Locate the cell with the specified text and output its (X, Y) center coordinate. 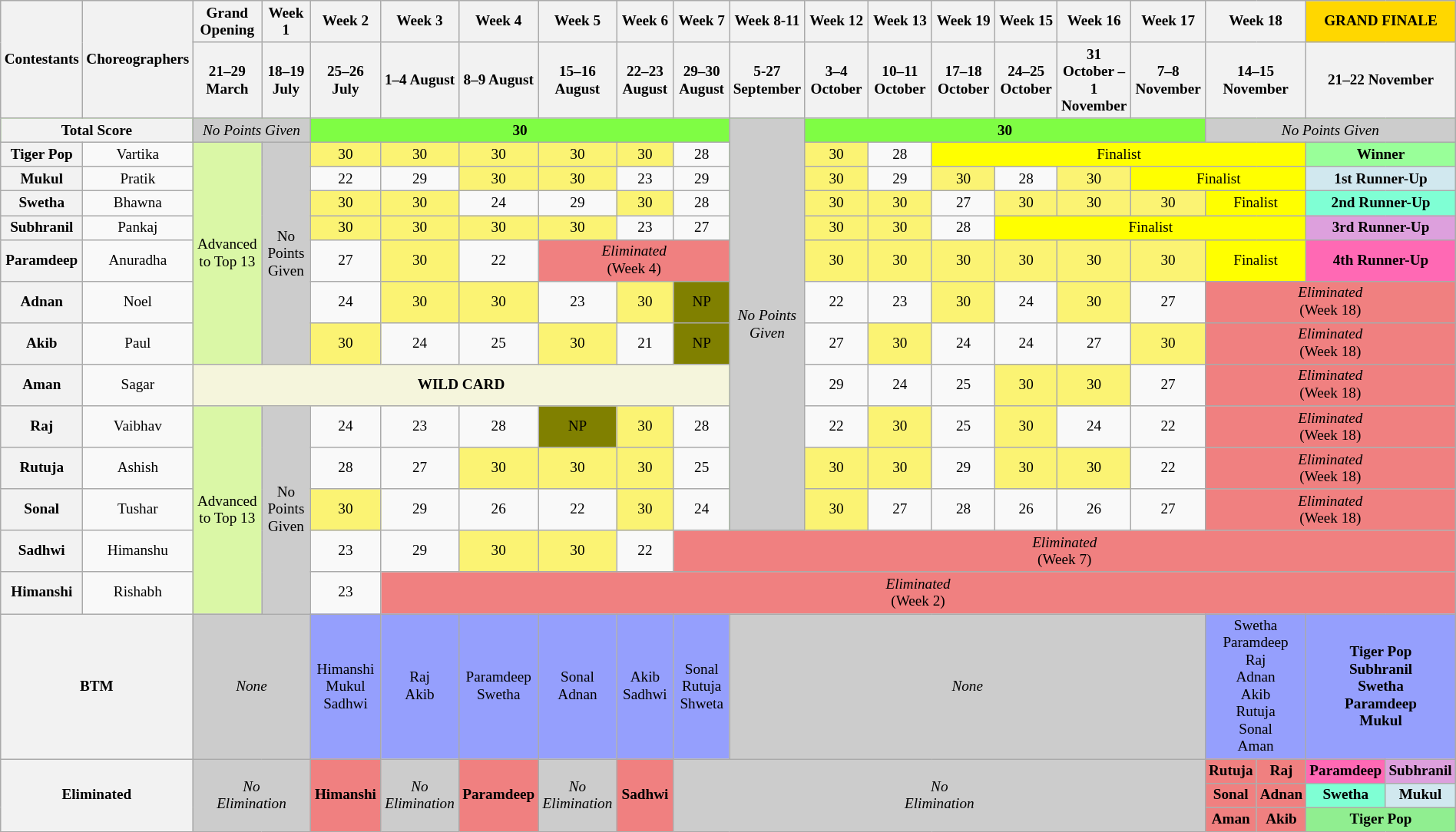
3–4 October (837, 80)
21–22 November (1381, 80)
Vartika (138, 154)
7–8 November (1169, 80)
Sagar (138, 385)
Week 12 (837, 21)
Week 6 (645, 21)
Winner (1381, 154)
Total Score (97, 130)
5-27 September (767, 80)
Week 19 (963, 21)
Pratik (138, 179)
WILD CARD (461, 385)
Eliminated (97, 795)
Ashish (138, 468)
Swetha Paramdeep Raj Adnan Akib Rutuja Sonal Aman (1255, 686)
Week 13 (900, 21)
31 October – 1 November (1094, 80)
8–9 August (498, 80)
Week 1 (286, 21)
ParamdeepSwetha (498, 686)
Pankaj (138, 227)
Week 15 (1026, 21)
AkibSadhwi (645, 686)
25–26 July (346, 80)
17–18 October (963, 80)
RajAkib (419, 686)
1st Runner-Up (1381, 179)
21–29 March (227, 80)
Week 16 (1094, 21)
15–16 August (577, 80)
Eliminated(Week 7) (1064, 551)
24–25 October (1026, 80)
10–11 October (900, 80)
Week 8-11 (767, 21)
Eliminated(Week 4) (634, 260)
Paul (138, 343)
GRAND FINALE (1381, 21)
29–30 August (702, 80)
1–4 August (419, 80)
Anuradha (138, 260)
Contestants (41, 60)
Rishabh (138, 593)
Week 3 (419, 21)
Week 17 (1169, 21)
Vaibhav (138, 427)
Bhawna (138, 203)
4th Runner-Up (1381, 260)
Week 2 (346, 21)
3rd Runner-Up (1381, 227)
Choreographers (138, 60)
Week 4 (498, 21)
BTM (97, 686)
Tushar (138, 510)
SonalAdnan (577, 686)
22–23 August (645, 80)
Grand Opening (227, 21)
HimanshiMukulSadhwi (346, 686)
Noel (138, 302)
Week 7 (702, 21)
21 (645, 343)
Week 18 (1255, 21)
SonalRutujaShweta (702, 686)
14–15 November (1255, 80)
Tiger Pop Subhranil Swetha Paramdeep Mukul (1381, 686)
18–19 July (286, 80)
Eliminated(Week 2) (918, 593)
2nd Runner-Up (1381, 203)
Himanshu (138, 551)
Week 5 (577, 21)
